Locate the cell with the specified text and output its [x, y] center coordinate. 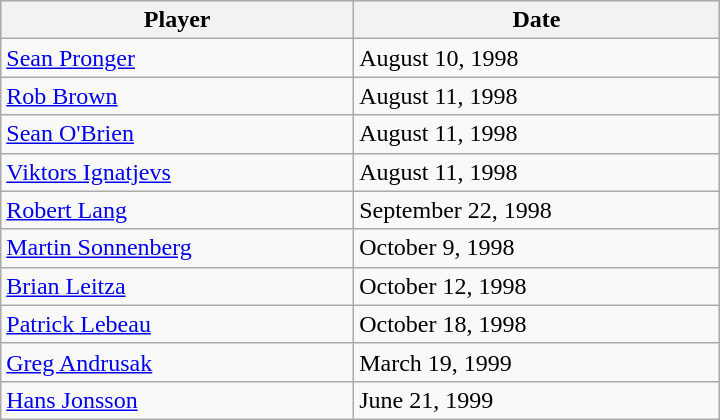
October 12, 1998 [537, 286]
Player [178, 20]
Greg Andrusak [178, 362]
June 21, 1999 [537, 400]
Sean O'Brien [178, 134]
Martin Sonnenberg [178, 248]
Robert Lang [178, 210]
March 19, 1999 [537, 362]
Viktors Ignatjevs [178, 172]
Date [537, 20]
August 10, 1998 [537, 58]
Rob Brown [178, 96]
Sean Pronger [178, 58]
Brian Leitza [178, 286]
September 22, 1998 [537, 210]
Hans Jonsson [178, 400]
October 18, 1998 [537, 324]
October 9, 1998 [537, 248]
Patrick Lebeau [178, 324]
